Find where the given text appears and provide that cell's center as (x, y) coordinate. 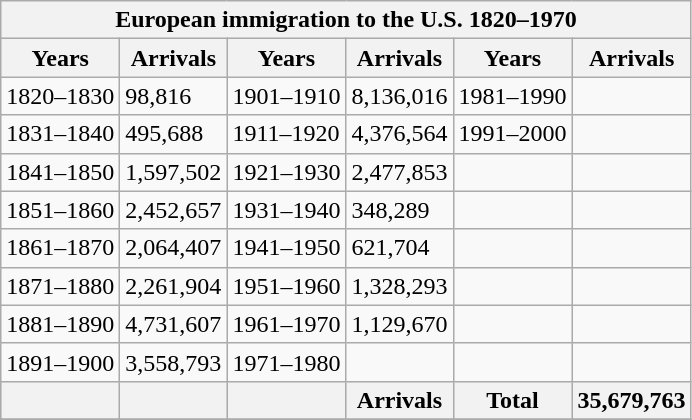
1971–1980 (286, 362)
1871–1880 (60, 286)
1991–2000 (512, 134)
1861–1870 (60, 248)
348,289 (400, 210)
495,688 (174, 134)
35,679,763 (632, 400)
1961–1970 (286, 324)
1,597,502 (174, 172)
1881–1890 (60, 324)
1901–1910 (286, 96)
1921–1930 (286, 172)
1941–1950 (286, 248)
Total (512, 400)
1891–1900 (60, 362)
1,328,293 (400, 286)
1981–1990 (512, 96)
1841–1850 (60, 172)
4,731,607 (174, 324)
1820–1830 (60, 96)
8,136,016 (400, 96)
2,261,904 (174, 286)
2,064,407 (174, 248)
2,477,853 (400, 172)
2,452,657 (174, 210)
European immigration to the U.S. 1820–1970 (346, 20)
1851–1860 (60, 210)
3,558,793 (174, 362)
1,129,670 (400, 324)
1931–1940 (286, 210)
1911–1920 (286, 134)
4,376,564 (400, 134)
621,704 (400, 248)
1951–1960 (286, 286)
98,816 (174, 96)
1831–1840 (60, 134)
